Output the [X, Y] coordinate of the center of the cell containing the given text.  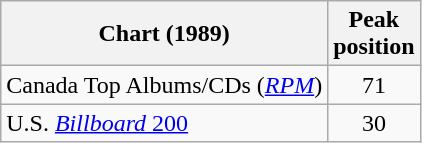
Canada Top Albums/CDs (RPM) [164, 85]
Chart (1989) [164, 34]
Peakposition [374, 34]
U.S. Billboard 200 [164, 123]
30 [374, 123]
71 [374, 85]
